Identify which cell holds the provided text, then report its (x, y) central coordinate. 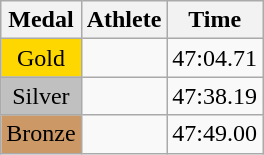
47:38.19 (215, 96)
Gold (41, 58)
47:49.00 (215, 134)
Time (215, 20)
Medal (41, 20)
Athlete (124, 20)
Bronze (41, 134)
47:04.71 (215, 58)
Silver (41, 96)
